Provide the [x, y] coordinate of the cell's center where the given text is located.  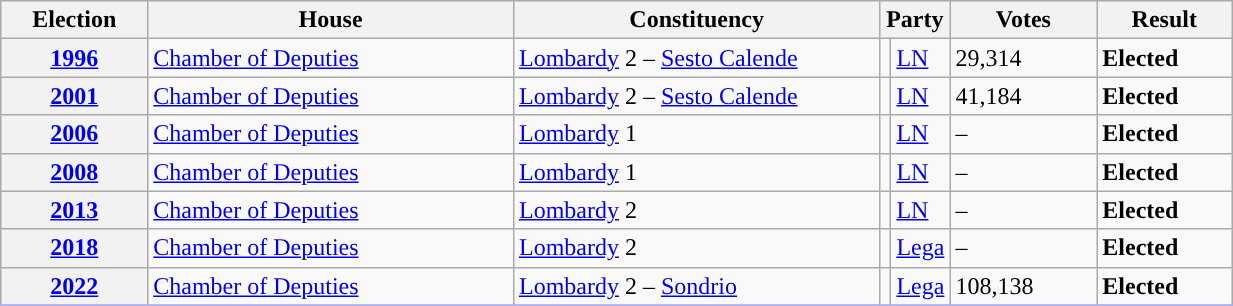
Party [915, 20]
2013 [74, 210]
Votes [1024, 20]
2006 [74, 134]
House [331, 20]
Lombardy 2 – Sondrio [696, 286]
1996 [74, 58]
2001 [74, 96]
41,184 [1024, 96]
2018 [74, 248]
2022 [74, 286]
29,314 [1024, 58]
Election [74, 20]
108,138 [1024, 286]
2008 [74, 172]
Result [1164, 20]
Constituency [696, 20]
